Return (X, Y) of the center of cell containing provided text 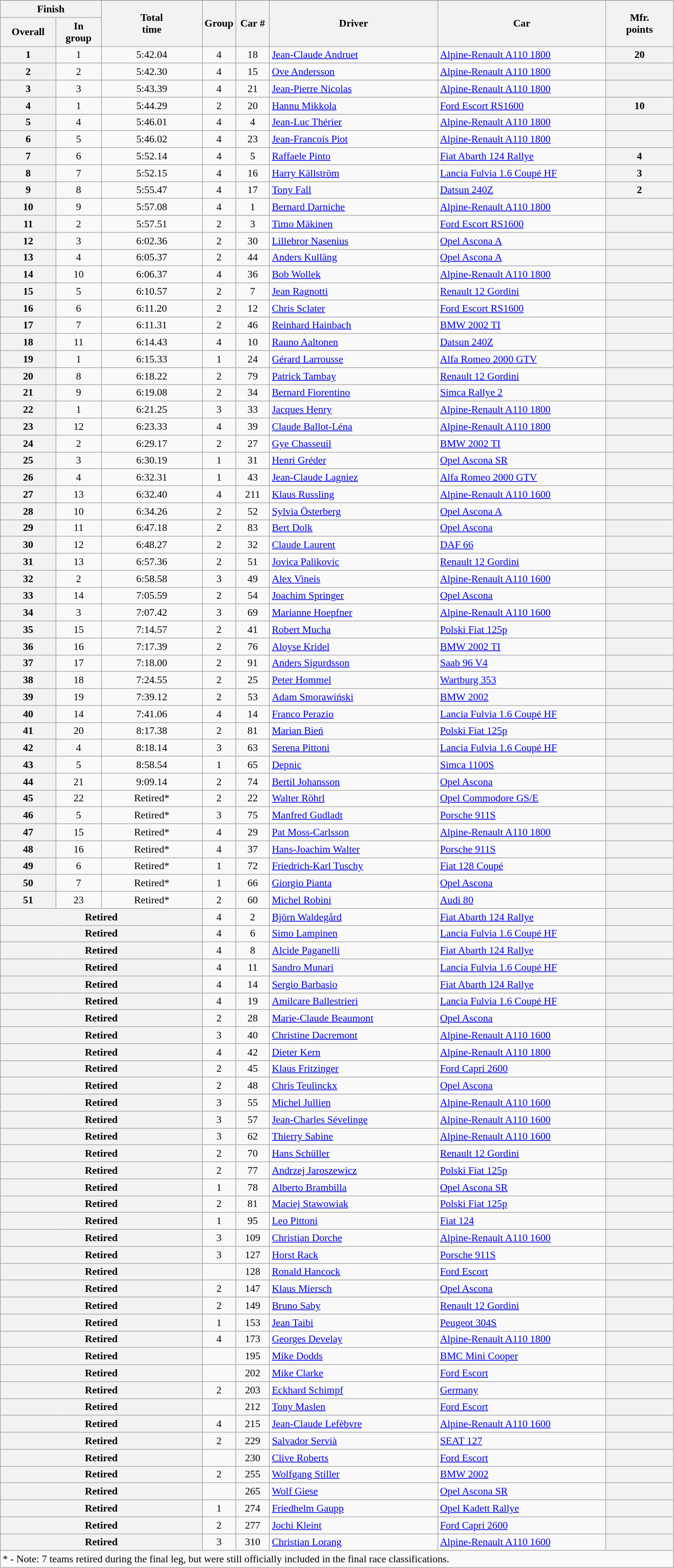
Harry Källström (354, 173)
6:57.36 (152, 562)
265 (252, 1492)
72 (252, 866)
Friedhelm Gaupp (354, 1509)
147 (252, 1289)
Totaltime (152, 24)
Sandro Munari (354, 968)
Giorgio Pianta (354, 883)
Hannu Mikkola (354, 106)
Klaus Fritzinger (354, 1069)
Björn Waldegård (354, 917)
6:23.33 (152, 427)
95 (252, 1221)
128 (252, 1272)
Ingroup (79, 32)
Marianne Hoepfner (354, 613)
202 (252, 1373)
Opel Kadett Rallye (522, 1509)
Alcide Paganelli (354, 951)
7:07.42 (152, 613)
75 (252, 816)
65 (252, 765)
Franco Perazio (354, 714)
Adam Smorawiński (354, 697)
5:55.47 (152, 190)
230 (252, 1458)
6:32.31 (152, 478)
Anders Kulläng (354, 258)
63 (252, 748)
Peugeot 304S (522, 1323)
6:18.22 (152, 376)
Sergio Barbasio (354, 984)
215 (252, 1424)
6:11.31 (152, 325)
Fiat 128 Coupé (522, 866)
Jean Ragnotti (354, 292)
Jean-Pierre Nicolas (354, 89)
Raffaele Pinto (354, 157)
Jean-Claude Andruet (354, 55)
Dieter Kern (354, 1052)
Alberto Brambilla (354, 1188)
Clive Roberts (354, 1458)
Wolf Giese (354, 1492)
310 (252, 1542)
* - Note: 7 teams retired during the final leg, but were still officially included in the final race classifications. (337, 1559)
149 (252, 1306)
Robert Mucha (354, 630)
Jovica Palikovic (354, 562)
66 (252, 883)
229 (252, 1441)
5:57.08 (152, 207)
Audi 80 (522, 900)
Bert Dolk (354, 528)
Salvador Servià (354, 1441)
Christian Dorche (354, 1238)
5:42.30 (152, 72)
8:58.54 (152, 765)
Aloyse Kridel (354, 647)
Simca 1100S (522, 765)
Opel Commodore GS/E (522, 798)
Christine Dacremont (354, 1035)
6:10.57 (152, 292)
47 (28, 833)
Maciej Stawowiak (354, 1204)
8:18.14 (152, 748)
5:42.04 (152, 55)
Lillebror Nasenius (354, 241)
6:14.43 (152, 343)
Finish (51, 9)
Bernard Fiorentino (354, 393)
127 (252, 1255)
Timo Mäkinen (354, 224)
Rauno Aaltonen (354, 343)
Driver (354, 24)
Saab 96 V4 (522, 663)
76 (252, 647)
6:30.19 (152, 461)
Chris Teulinckx (354, 1086)
Leo Pittoni (354, 1221)
5:46.02 (152, 139)
69 (252, 613)
Jean-Charles Sévelinge (354, 1120)
Horst Rack (354, 1255)
109 (252, 1238)
5:52.15 (152, 173)
Bruno Saby (354, 1306)
211 (252, 494)
Jean-Claude Lagniez (354, 478)
6:47.18 (152, 528)
7:41.06 (152, 714)
7:18.00 (152, 663)
6:02.36 (152, 241)
203 (252, 1390)
173 (252, 1339)
6:48.27 (152, 545)
5:43.39 (152, 89)
Patrick Tambay (354, 376)
Reinhard Hainbach (354, 325)
70 (252, 1154)
Sylvia Österberg (354, 511)
Ronald Hancock (354, 1272)
Michel Jullien (354, 1103)
Group (219, 24)
91 (252, 663)
212 (252, 1407)
Bernard Darniche (354, 207)
Thierry Sabine (354, 1137)
Marie-Claude Beaumont (354, 1019)
6:15.33 (152, 359)
Andrzej Jaroszewicz (354, 1170)
Jean Taibi (354, 1323)
55 (252, 1103)
9:09.14 (152, 782)
Ove Andersson (354, 72)
Marian Bień (354, 731)
255 (252, 1475)
Wartburg 353 (522, 680)
54 (252, 596)
60 (252, 900)
5:57.51 (152, 224)
277 (252, 1525)
Christian Lorang (354, 1542)
77 (252, 1170)
52 (252, 511)
53 (252, 697)
6:05.37 (152, 258)
50 (28, 883)
195 (252, 1356)
Klaus Russling (354, 494)
7:17.39 (152, 647)
Tony Fall (354, 190)
5:52.14 (152, 157)
BMC Mini Cooper (522, 1356)
Chris Sclater (354, 308)
57 (252, 1120)
Jean-Francois Piot (354, 139)
38 (28, 680)
Alex Vineis (354, 579)
78 (252, 1188)
153 (252, 1323)
274 (252, 1509)
6:06.37 (152, 275)
35 (28, 630)
Wolfgang Stiller (354, 1475)
Anders Sigurdsson (354, 663)
79 (252, 376)
Jean-Claude Lefèbvre (354, 1424)
DAF 66 (522, 545)
Friedrich-Karl Tuschy (354, 866)
Tony Maslen (354, 1407)
6:58.58 (152, 579)
Jochi Kleint (354, 1525)
Michel Robini (354, 900)
83 (252, 528)
Gye Chasseuil (354, 444)
7:05.59 (152, 596)
Hans-Joachim Walter (354, 849)
7:39.12 (152, 697)
Gérard Larrousse (354, 359)
Jean-Luc Thérier (354, 122)
Claude Ballot-Léna (354, 427)
Simca Rallye 2 (522, 393)
Serena Pittoni (354, 748)
Amilcare Ballestrieri (354, 1002)
6:34.26 (152, 511)
Manfred Gudladt (354, 816)
5:44.29 (152, 106)
6:32.40 (152, 494)
26 (28, 478)
5:46.01 (152, 122)
Fiat 124 (522, 1221)
Peter Hommel (354, 680)
Mfr.points (639, 24)
Henri Gréder (354, 461)
6:21.25 (152, 410)
Bertil Johansson (354, 782)
Joachim Springer (354, 596)
Overall (28, 32)
Car (522, 24)
Bob Wollek (354, 275)
Depnic (354, 765)
Eckhard Schimpf (354, 1390)
7:14.57 (152, 630)
Walter Röhrl (354, 798)
Mike Clarke (354, 1373)
6:19.08 (152, 393)
Jacques Henry (354, 410)
7:24.55 (152, 680)
Claude Laurent (354, 545)
74 (252, 782)
Germany (522, 1390)
Georges Develay (354, 1339)
6:11.20 (152, 308)
62 (252, 1137)
SEAT 127 (522, 1441)
Pat Moss-Carlsson (354, 833)
Klaus Miersch (354, 1289)
Hans Schüller (354, 1154)
6:29.17 (152, 444)
Mike Dodds (354, 1356)
8:17.38 (152, 731)
Simo Lampinen (354, 934)
Car # (252, 24)
